Detect which cell encompasses the target text, then output its [x, y] center coordinate. 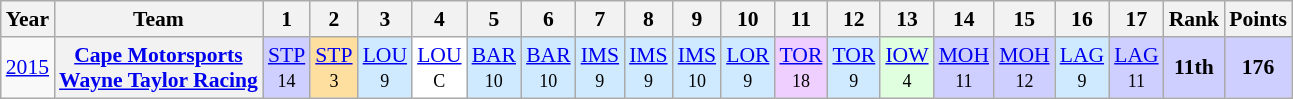
STP3 [334, 68]
MOH12 [1024, 68]
LAG9 [1082, 68]
STP14 [286, 68]
16 [1082, 19]
Rank [1194, 19]
Team [158, 19]
Points [1258, 19]
Cape Motorsports Wayne Taylor Racing [158, 68]
17 [1136, 19]
12 [854, 19]
Year [28, 19]
LOU9 [385, 68]
5 [494, 19]
14 [964, 19]
MOH11 [964, 68]
9 [698, 19]
IOW4 [906, 68]
4 [439, 19]
13 [906, 19]
15 [1024, 19]
176 [1258, 68]
2015 [28, 68]
11th [1194, 68]
TOR18 [800, 68]
LOUC [439, 68]
11 [800, 19]
1 [286, 19]
TOR9 [854, 68]
3 [385, 19]
8 [648, 19]
LAG11 [1136, 68]
10 [748, 19]
6 [548, 19]
2 [334, 19]
LOR9 [748, 68]
IMS10 [698, 68]
7 [600, 19]
